Identify which cell holds the provided text, then report its [x, y] central coordinate. 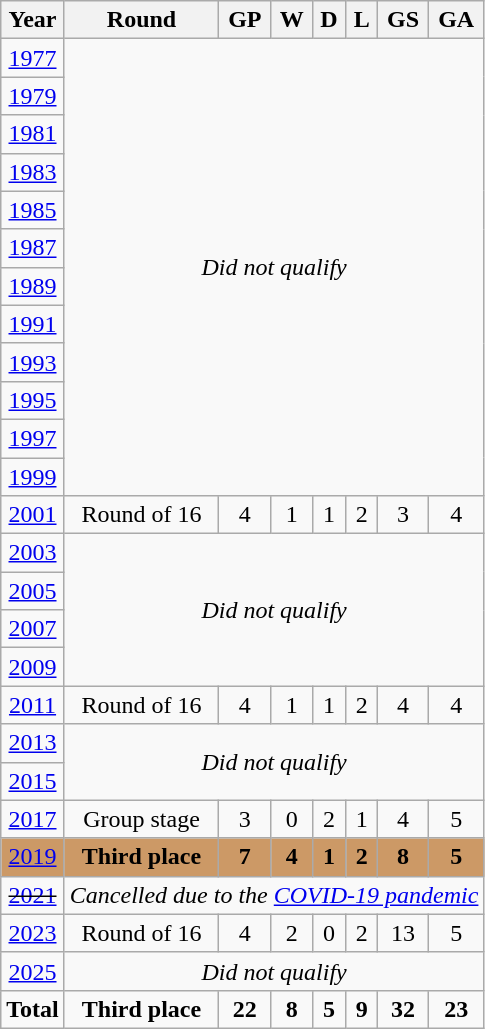
GS [404, 20]
2015 [33, 781]
2011 [33, 705]
2019 [33, 857]
2023 [33, 933]
7 [245, 857]
2017 [33, 819]
L [362, 20]
1985 [33, 210]
GA [456, 20]
23 [456, 1009]
W [292, 20]
1987 [33, 248]
1991 [33, 324]
2001 [33, 515]
9 [362, 1009]
1999 [33, 477]
2003 [33, 553]
1979 [33, 96]
D [328, 20]
1989 [33, 286]
1977 [33, 58]
GP [245, 20]
13 [404, 933]
2025 [33, 971]
Cancelled due to the COVID-19 pandemic [274, 895]
2021 [33, 895]
1995 [33, 400]
Year [33, 20]
1993 [33, 362]
1983 [33, 172]
1997 [33, 438]
32 [404, 1009]
Round [141, 20]
2005 [33, 591]
22 [245, 1009]
Group stage [141, 819]
2007 [33, 629]
2009 [33, 667]
1981 [33, 134]
Total [33, 1009]
2013 [33, 743]
